Pinpoint the cell where the given text exists, returning its (x, y) midpoint coordinate. 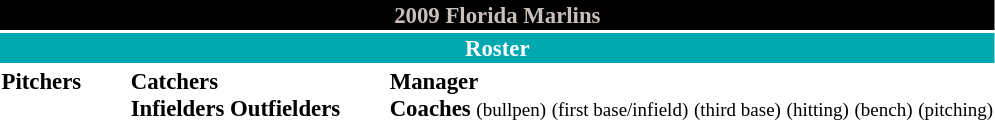
Roster (498, 48)
2009 Florida Marlins (498, 15)
